Scan for the cell matching the given text and deliver its [X, Y] coordinate at center. 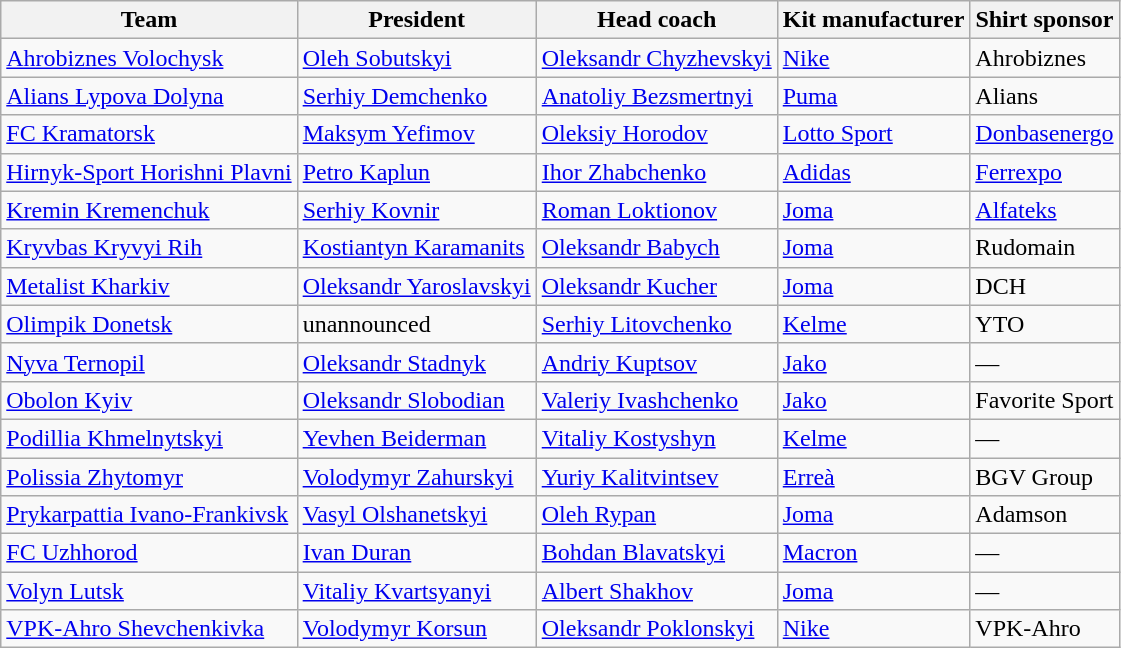
Kostiantyn Karamanits [416, 248]
Oleksandr Babych [656, 248]
Vasyl Olshanetskyi [416, 515]
Serhiy Demchenko [416, 96]
YTO [1044, 324]
Oleksandr Slobodian [416, 400]
Anatoliy Bezsmertnyi [656, 96]
Vitaliy Kvartsyanyi [416, 591]
Favorite Sport [1044, 400]
Maksym Yefimov [416, 134]
Serhiy Kovnir [416, 210]
Puma [874, 96]
Yevhen Beiderman [416, 438]
Alians [1044, 96]
Volyn Lutsk [149, 591]
Oleh Rypan [656, 515]
Erreà [874, 477]
Head coach [656, 20]
Oleksandr Kucher [656, 286]
Volodymyr Zahurskyi [416, 477]
Ihor Zhabchenko [656, 172]
Ferrexpo [1044, 172]
Hirnyk-Sport Horishni Plavni [149, 172]
Ahrobiznes [1044, 58]
Rudomain [1044, 248]
President [416, 20]
Alfateks [1044, 210]
unannounced [416, 324]
Bohdan Blavatskyi [656, 553]
Podillia Khmelnytskyi [149, 438]
Oleksandr Poklonskyi [656, 629]
Albert Shakhov [656, 591]
Nyva Ternopil [149, 362]
Yuriy Kalitvintsev [656, 477]
Lotto Sport [874, 134]
Kit manufacturer [874, 20]
Oleksandr Chyzhevskyi [656, 58]
Donbasenergo [1044, 134]
Kryvbas Kryvyi Rih [149, 248]
Kremin Kremenchuk [149, 210]
Oleksandr Stadnyk [416, 362]
Roman Loktionov [656, 210]
Prykarpattia Ivano-Frankivsk [149, 515]
DCH [1044, 286]
FC Uzhhorod [149, 553]
Serhiy Litovchenko [656, 324]
BGV Group [1044, 477]
Polissia Zhytomyr [149, 477]
Adidas [874, 172]
Volodymyr Korsun [416, 629]
Team [149, 20]
Macron [874, 553]
VPK-Ahro [1044, 629]
Oleh Sobutskyi [416, 58]
Shirt sponsor [1044, 20]
VPK-Ahro Shevchenkivka [149, 629]
Adamson [1044, 515]
Alians Lypova Dolyna [149, 96]
Andriy Kuptsov [656, 362]
Vitaliy Kostyshyn [656, 438]
Obolon Kyiv [149, 400]
Ivan Duran [416, 553]
Olimpik Donetsk [149, 324]
Metalist Kharkiv [149, 286]
Petro Kaplun [416, 172]
Ahrobiznes Volochysk [149, 58]
Valeriy Ivashchenko [656, 400]
FC Kramatorsk [149, 134]
Oleksiy Horodov [656, 134]
Oleksandr Yaroslavskyi [416, 286]
